Scan for the cell matching the given text and deliver its [x, y] coordinate at center. 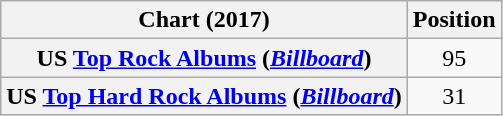
95 [454, 58]
Chart (2017) [204, 20]
US Top Rock Albums (Billboard) [204, 58]
Position [454, 20]
31 [454, 96]
US Top Hard Rock Albums (Billboard) [204, 96]
